Identify which cell holds the provided text, then report its [X, Y] central coordinate. 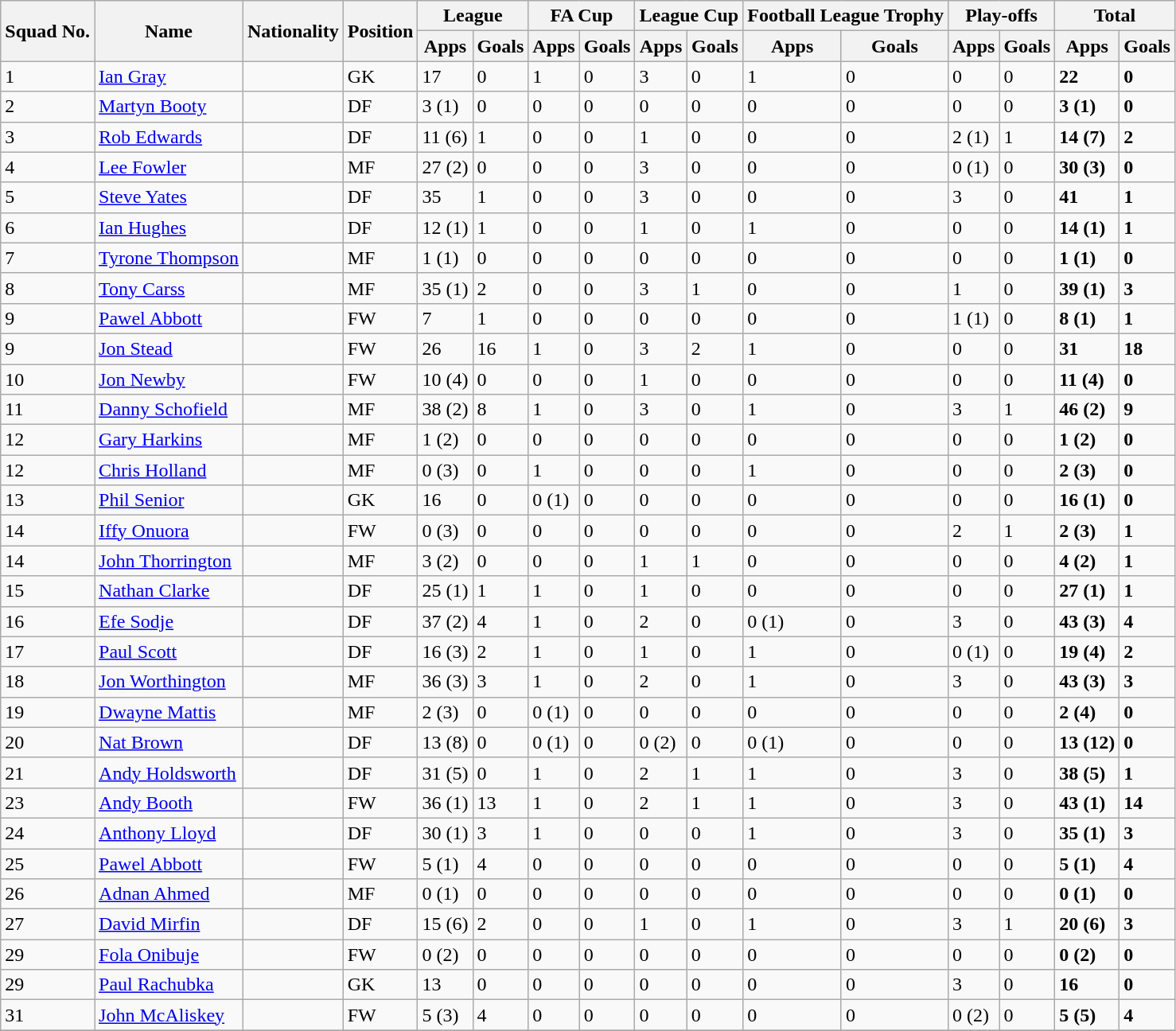
11 [48, 410]
Steve Yates [169, 197]
Tyrone Thompson [169, 258]
Martyn Booty [169, 107]
11 (4) [1087, 379]
38 (2) [446, 410]
Football League Trophy [846, 16]
Andy Booth [169, 803]
Andy Holdsworth [169, 772]
22 [1087, 76]
14 (7) [1087, 137]
36 (3) [446, 682]
14 (1) [1087, 228]
15 (6) [446, 924]
Lee Fowler [169, 167]
League Cup [689, 16]
5 (5) [1087, 1015]
19 [48, 712]
46 (2) [1087, 410]
Nationality [293, 31]
16 (3) [446, 652]
Ian Gray [169, 76]
Rob Edwards [169, 137]
Play-offs [1001, 16]
41 [1087, 197]
24 [48, 833]
Iffy Onuora [169, 531]
John Thorrington [169, 561]
2 (1) [973, 137]
Tony Carss [169, 288]
31 (5) [446, 772]
5 (3) [446, 1015]
35 [446, 197]
Danny Schofield [169, 410]
43 (1) [1087, 803]
39 (1) [1087, 288]
Anthony Lloyd [169, 833]
19 (4) [1087, 652]
Nat Brown [169, 742]
12 (1) [446, 228]
37 (2) [446, 621]
Paul Rachubka [169, 985]
20 (6) [1087, 924]
Paul Scott [169, 652]
27 [48, 924]
6 [48, 228]
Jon Newby [169, 379]
Dwayne Mattis [169, 712]
11 (6) [446, 137]
30 (3) [1087, 167]
Efe Sodje [169, 621]
10 [48, 379]
Name [169, 31]
36 (1) [446, 803]
2 (4) [1087, 712]
Total [1116, 16]
Phil Senior [169, 500]
38 (5) [1087, 772]
Jon Worthington [169, 682]
16 (1) [1087, 500]
Fola Onibuje [169, 955]
Jon Stead [169, 348]
25 [48, 863]
Nathan Clarke [169, 591]
21 [48, 772]
15 [48, 591]
10 (4) [446, 379]
Gary Harkins [169, 440]
FA Cup [582, 16]
Squad No. [48, 31]
8 (1) [1087, 318]
27 (1) [1087, 591]
John McAliskey [169, 1015]
Adnan Ahmed [169, 894]
League [473, 16]
David Mirfin [169, 924]
30 (1) [446, 833]
Position [380, 31]
23 [48, 803]
13 (8) [446, 742]
4 (2) [1087, 561]
20 [48, 742]
5 [48, 197]
25 (1) [446, 591]
27 (2) [446, 167]
Ian Hughes [169, 228]
3 (2) [446, 561]
13 (12) [1087, 742]
Chris Holland [169, 470]
